Search for the cell housing the specified text and yield its (X, Y) center coordinate. 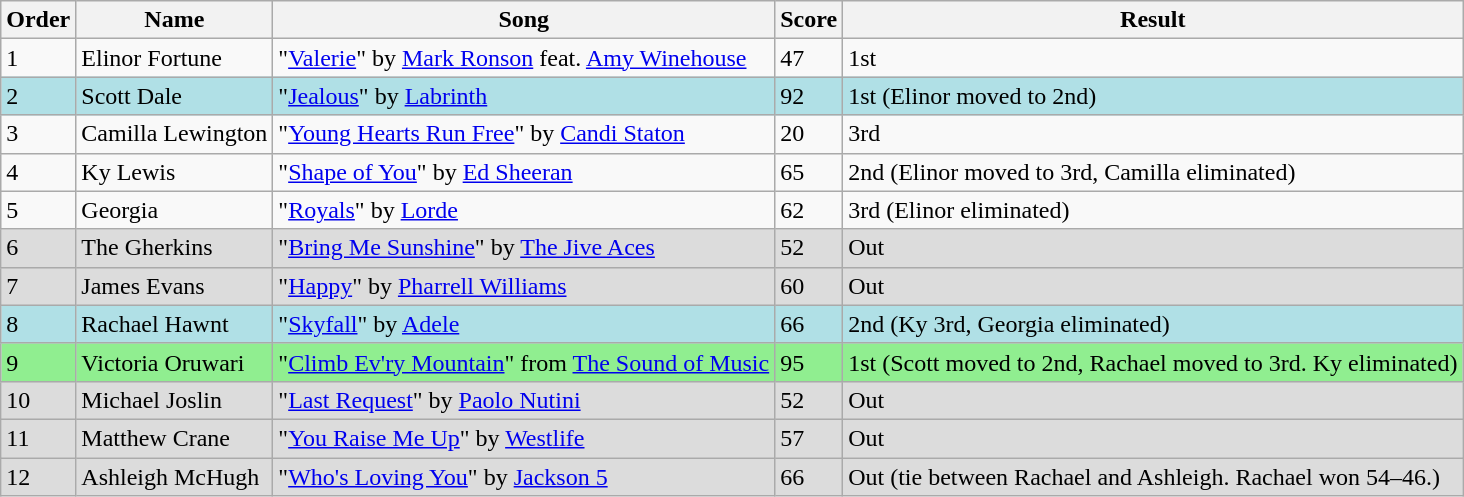
"Skyfall" by Adele (524, 324)
1st (Scott moved to 2nd, Rachael moved to 3rd. Ky eliminated) (1153, 362)
"Who's Loving You" by Jackson 5 (524, 477)
57 (809, 438)
Rachael Hawnt (174, 324)
7 (38, 286)
60 (809, 286)
"Bring Me Sunshine" by The Jive Aces (524, 248)
5 (38, 210)
10 (38, 400)
95 (809, 362)
47 (809, 58)
"Jealous" by Labrinth (524, 96)
62 (809, 210)
Georgia (174, 210)
Scott Dale (174, 96)
20 (809, 134)
Ashleigh McHugh (174, 477)
2nd (Ky 3rd, Georgia eliminated) (1153, 324)
Victoria Oruwari (174, 362)
"Young Hearts Run Free" by Candi Staton (524, 134)
Order (38, 20)
Song (524, 20)
8 (38, 324)
Out (tie between Rachael and Ashleigh. Rachael won 54–46.) (1153, 477)
Result (1153, 20)
Ky Lewis (174, 172)
12 (38, 477)
Elinor Fortune (174, 58)
1st (Elinor moved to 2nd) (1153, 96)
Score (809, 20)
3rd (Elinor eliminated) (1153, 210)
James Evans (174, 286)
4 (38, 172)
Matthew Crane (174, 438)
"Happy" by Pharrell Williams (524, 286)
3rd (1153, 134)
"Valerie" by Mark Ronson feat. Amy Winehouse (524, 58)
2nd (Elinor moved to 3rd, Camilla eliminated) (1153, 172)
9 (38, 362)
"Royals" by Lorde (524, 210)
"Climb Ev'ry Mountain" from The Sound of Music (524, 362)
"Last Request" by Paolo Nutini (524, 400)
"Shape of You" by Ed Sheeran (524, 172)
2 (38, 96)
1 (38, 58)
92 (809, 96)
6 (38, 248)
Camilla Lewington (174, 134)
Michael Joslin (174, 400)
Name (174, 20)
"You Raise Me Up" by Westlife (524, 438)
11 (38, 438)
The Gherkins (174, 248)
3 (38, 134)
1st (1153, 58)
65 (809, 172)
